Locate the cell with the specified text and output its (X, Y) center coordinate. 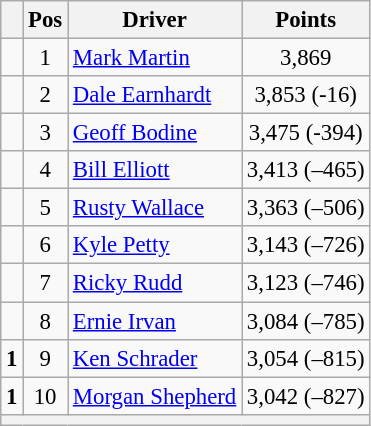
3,084 (–785) (306, 321)
Kyle Petty (155, 245)
Rusty Wallace (155, 208)
3,475 (-394) (306, 133)
Ernie Irvan (155, 321)
3,413 (–465) (306, 170)
3,123 (–746) (306, 283)
Ricky Rudd (155, 283)
10 (46, 396)
Driver (155, 20)
Pos (46, 20)
3,042 (–827) (306, 396)
Dale Earnhardt (155, 95)
Ken Schrader (155, 358)
3,054 (–815) (306, 358)
Bill Elliott (155, 170)
7 (46, 283)
3,363 (–506) (306, 208)
3,853 (-16) (306, 95)
Mark Martin (155, 58)
Geoff Bodine (155, 133)
9 (46, 358)
5 (46, 208)
3,143 (–726) (306, 245)
8 (46, 321)
3 (46, 133)
3,869 (306, 58)
Points (306, 20)
6 (46, 245)
Morgan Shepherd (155, 396)
2 (46, 95)
4 (46, 170)
